Output the [X, Y] coordinate of the center of the cell containing the given text.  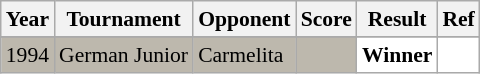
1994 [28, 55]
Tournament [124, 19]
German Junior [124, 55]
Score [326, 19]
Opponent [244, 19]
Ref [458, 19]
Year [28, 19]
Result [398, 19]
Winner [398, 55]
Carmelita [244, 55]
